Scan for the cell matching the given text and deliver its [X, Y] coordinate at center. 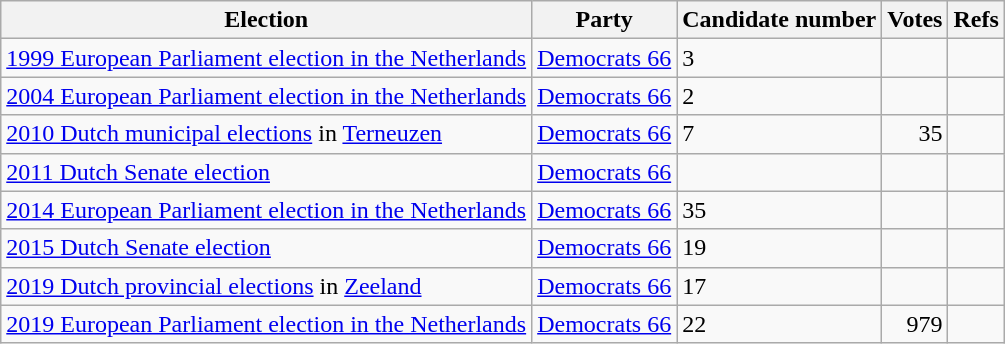
2 [780, 96]
2011 Dutch Senate election [266, 172]
Votes [915, 20]
2019 European Parliament election in the Netherlands [266, 324]
2015 Dutch Senate election [266, 248]
2014 European Parliament election in the Netherlands [266, 210]
2019 Dutch provincial elections in Zeeland [266, 286]
2004 European Parliament election in the Netherlands [266, 96]
Party [604, 20]
979 [915, 324]
17 [780, 286]
19 [780, 248]
22 [780, 324]
Election [266, 20]
2010 Dutch municipal elections in Terneuzen [266, 134]
3 [780, 58]
Refs [976, 20]
1999 European Parliament election in the Netherlands [266, 58]
7 [780, 134]
Candidate number [780, 20]
